Find where the given text appears and provide that cell's center as (x, y) coordinate. 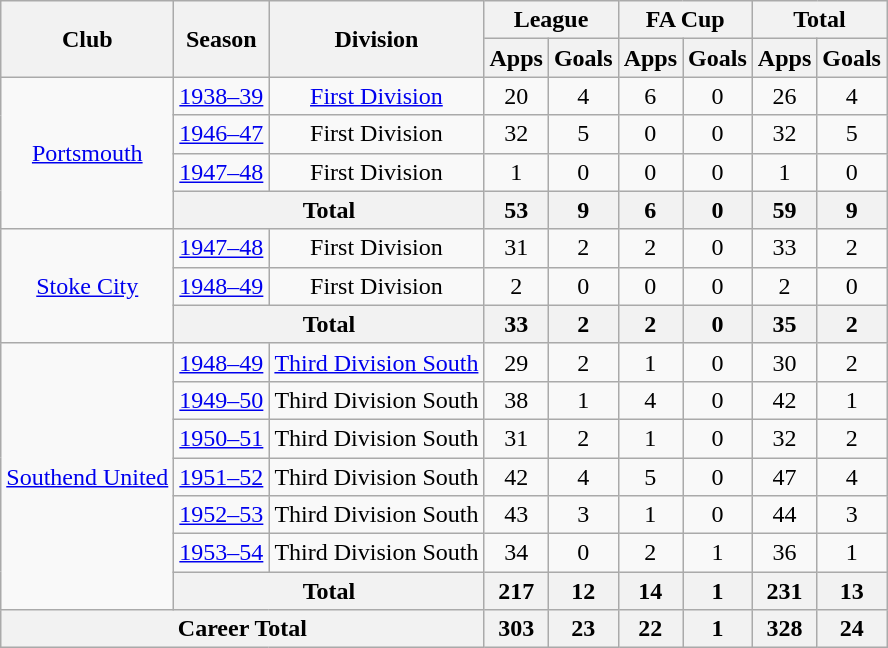
38 (516, 400)
FA Cup (685, 20)
303 (516, 629)
36 (784, 553)
20 (516, 96)
13 (852, 591)
Division (376, 39)
29 (516, 362)
23 (583, 629)
24 (852, 629)
26 (784, 96)
1946–47 (222, 134)
1938–39 (222, 96)
1949–50 (222, 400)
1952–53 (222, 515)
34 (516, 553)
1953–54 (222, 553)
231 (784, 591)
328 (784, 629)
1950–51 (222, 438)
217 (516, 591)
35 (784, 324)
1951–52 (222, 477)
44 (784, 515)
Club (88, 39)
Stoke City (88, 286)
League (551, 20)
14 (650, 591)
Southend United (88, 476)
Season (222, 39)
30 (784, 362)
22 (650, 629)
12 (583, 591)
47 (784, 477)
Portsmouth (88, 153)
Career Total (242, 629)
53 (516, 210)
43 (516, 515)
59 (784, 210)
